Scan for the cell matching the given text and deliver its [X, Y] coordinate at center. 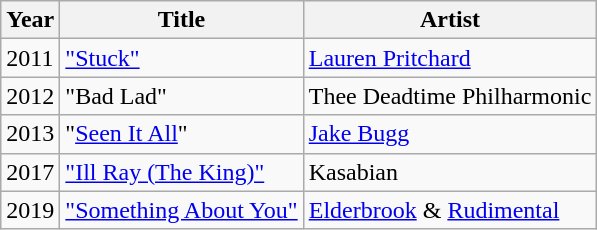
"Something About You" [182, 210]
"Bad Lad" [182, 96]
2017 [30, 172]
Artist [450, 20]
Year [30, 20]
"Seen It All" [182, 134]
Title [182, 20]
Elderbrook & Rudimental [450, 210]
Kasabian [450, 172]
Thee Deadtime Philharmonic [450, 96]
Lauren Pritchard [450, 58]
"Stuck" [182, 58]
2019 [30, 210]
2011 [30, 58]
"Ill Ray (The King)" [182, 172]
Jake Bugg [450, 134]
2012 [30, 96]
2013 [30, 134]
